Provide the (x, y) coordinate of the cell's center where the given text is located.  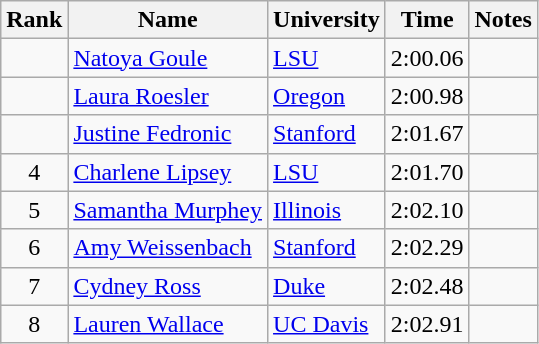
6 (34, 248)
2:00.98 (427, 96)
Laura Roesler (168, 96)
Duke (327, 286)
Cydney Ross (168, 286)
Amy Weissenbach (168, 248)
Lauren Wallace (168, 324)
5 (34, 210)
Oregon (327, 96)
Natoya Goule (168, 58)
Notes (503, 20)
2:01.70 (427, 172)
UC Davis (327, 324)
7 (34, 286)
Rank (34, 20)
Charlene Lipsey (168, 172)
Time (427, 20)
Justine Fedronic (168, 134)
2:02.91 (427, 324)
4 (34, 172)
Illinois (327, 210)
Samantha Murphey (168, 210)
Name (168, 20)
8 (34, 324)
2:02.29 (427, 248)
2:02.48 (427, 286)
2:01.67 (427, 134)
University (327, 20)
2:00.06 (427, 58)
2:02.10 (427, 210)
